Scan for the cell matching the given text and deliver its [x, y] coordinate at center. 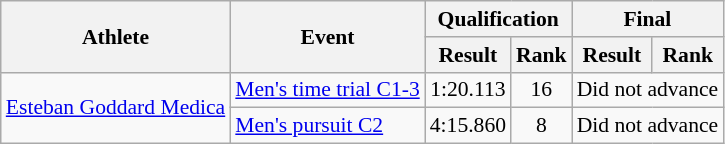
Men's time trial C1-3 [327, 90]
16 [542, 90]
Esteban Goddard Medica [116, 108]
Qualification [498, 19]
4:15.860 [468, 126]
8 [542, 126]
Men's pursuit C2 [327, 126]
Event [327, 36]
Final [648, 19]
Athlete [116, 36]
1:20.113 [468, 90]
